For the text-containing cell, return its midpoint in (X, Y) coordinate format. 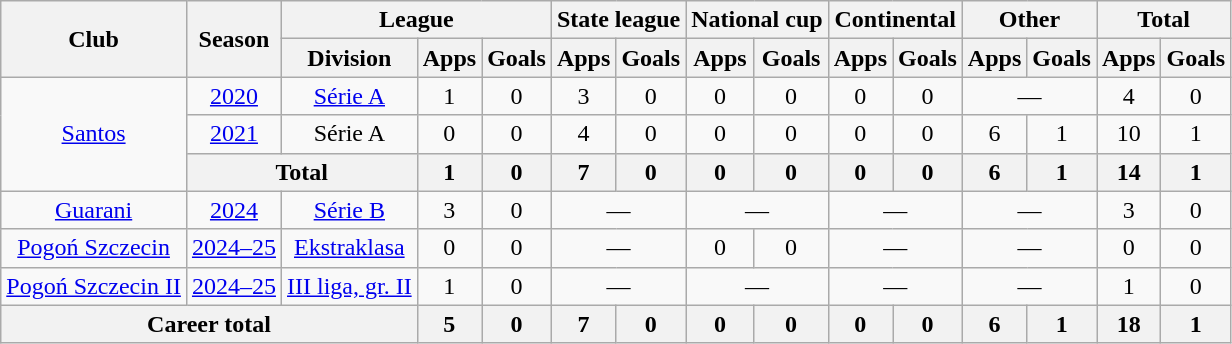
2024 (234, 210)
10 (1128, 134)
2021 (234, 134)
Career total (209, 324)
Other (1029, 20)
18 (1128, 324)
Ekstraklasa (349, 248)
14 (1128, 172)
Série B (349, 210)
National cup (757, 20)
State league (618, 20)
Continental (895, 20)
Division (349, 58)
Pogoń Szczecin (94, 248)
Pogoń Szczecin II (94, 286)
League (416, 20)
Santos (94, 134)
Club (94, 39)
Guarani (94, 210)
5 (449, 324)
2020 (234, 96)
Season (234, 39)
III liga, gr. II (349, 286)
